For the text-containing cell, return its midpoint in (x, y) coordinate format. 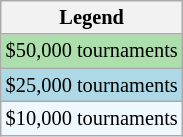
$10,000 tournaments (92, 118)
Legend (92, 17)
$25,000 tournaments (92, 85)
$50,000 tournaments (92, 51)
